Pinpoint the cell where the given text exists, returning its [X, Y] midpoint coordinate. 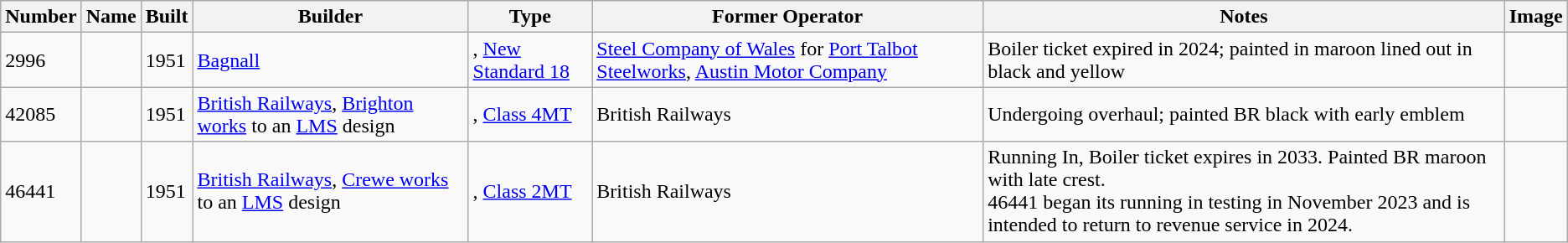
46441 [41, 191]
, New Standard 18 [530, 60]
Boiler ticket expired in 2024; painted in maroon lined out in black and yellow [1245, 60]
Built [167, 17]
2996 [41, 60]
42085 [41, 114]
, Class 4MT [530, 114]
Steel Company of Wales for Port Talbot Steelworks, Austin Motor Company [787, 60]
Builder [330, 17]
, Class 2MT [530, 191]
Name [111, 17]
British Railways, Brighton works to an LMS design [330, 114]
Image [1536, 17]
Former Operator [787, 17]
Number [41, 17]
Type [530, 17]
Notes [1245, 17]
British Railways, Crewe works to an LMS design [330, 191]
Bagnall [330, 60]
Undergoing overhaul; painted BR black with early emblem [1245, 114]
